Provide the [X, Y] coordinate of the cell's center where the given text is located.  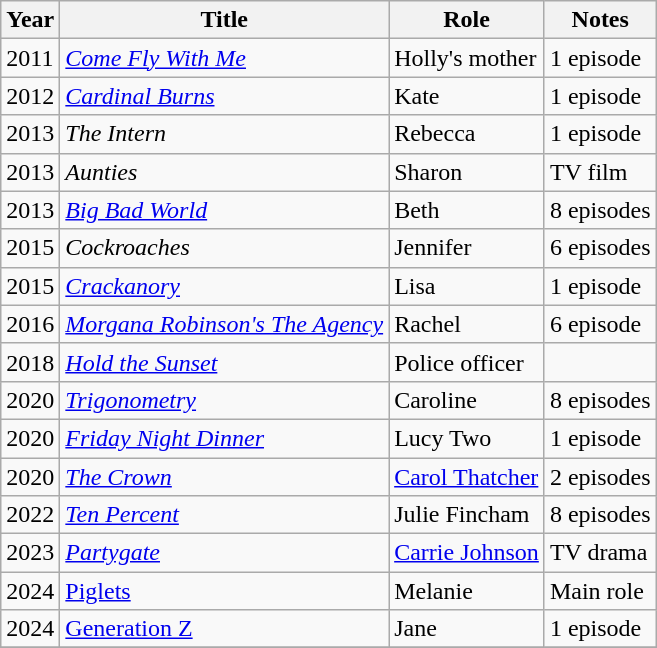
The Intern [224, 134]
Ten Percent [224, 515]
Jane [467, 629]
Hold the Sunset [224, 362]
Cardinal Burns [224, 96]
Title [224, 20]
TV film [600, 172]
Beth [467, 210]
Kate [467, 96]
2016 [30, 324]
Rachel [467, 324]
2018 [30, 362]
Notes [600, 20]
Crackanory [224, 286]
Lisa [467, 286]
Main role [600, 591]
Police officer [467, 362]
Holly's mother [467, 58]
Morgana Robinson's The Agency [224, 324]
Aunties [224, 172]
Lucy Two [467, 438]
Carol Thatcher [467, 477]
Sharon [467, 172]
The Crown [224, 477]
Role [467, 20]
2022 [30, 515]
Year [30, 20]
Friday Night Dinner [224, 438]
2 episodes [600, 477]
Come Fly With Me [224, 58]
Cockroaches [224, 248]
Trigonometry [224, 400]
2012 [30, 96]
Big Bad World [224, 210]
2023 [30, 553]
Jennifer [467, 248]
Caroline [467, 400]
TV drama [600, 553]
Carrie Johnson [467, 553]
2011 [30, 58]
Rebecca [467, 134]
Melanie [467, 591]
Generation Z [224, 629]
Piglets [224, 591]
Partygate [224, 553]
Julie Fincham [467, 515]
6 episode [600, 324]
6 episodes [600, 248]
